Determine the (X, Y) coordinate at the center of the cell enclosing the given text.  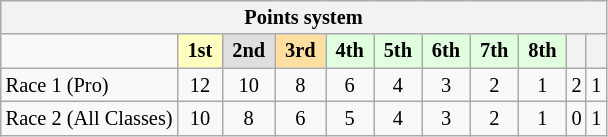
4th (350, 51)
12 (200, 85)
Race 1 (Pro) (90, 85)
1st (200, 51)
Points system (304, 17)
8th (542, 51)
Race 2 (All Classes) (90, 118)
5 (350, 118)
6th (446, 51)
7th (494, 51)
5th (398, 51)
0 (577, 118)
2nd (248, 51)
3rd (300, 51)
